Return [X, Y] of the center of cell containing provided text 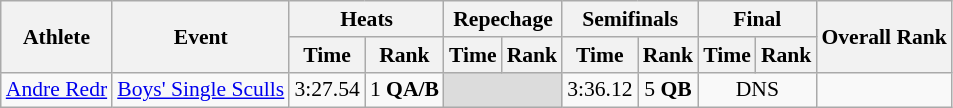
DNS [757, 90]
Andre Redr [56, 90]
Heats [366, 19]
Semifinals [630, 19]
Boys' Single Sculls [200, 90]
1 QA/B [404, 90]
Final [757, 19]
Athlete [56, 36]
Overall Rank [884, 36]
3:36.12 [600, 90]
5 QB [668, 90]
Event [200, 36]
Repechage [503, 19]
3:27.54 [326, 90]
